Identify which cell holds the provided text, then report its [x, y] central coordinate. 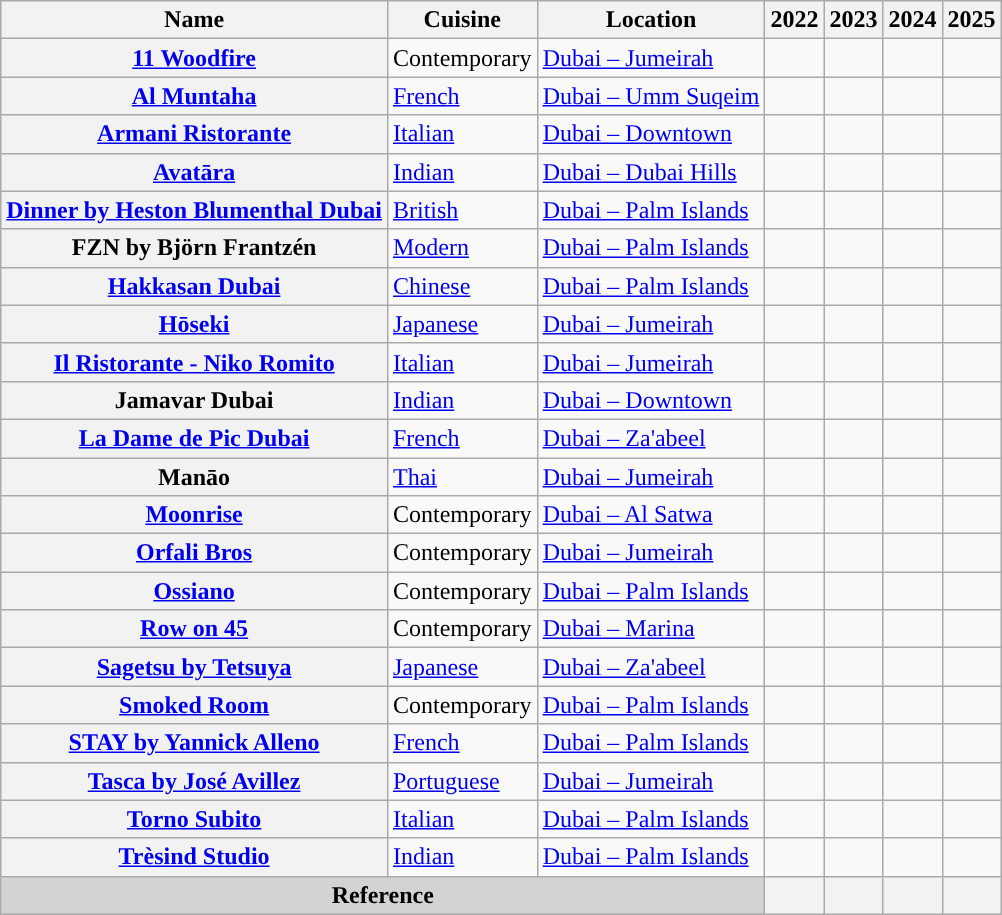
Cuisine [462, 20]
Dinner by Heston Blumenthal Dubai [194, 210]
Trèsind Studio [194, 857]
2023 [854, 20]
Tasca by José Avillez [194, 781]
Dubai – Al Satwa [651, 515]
British [462, 210]
Chinese [462, 286]
FZN by Björn Frantzén [194, 248]
Orfali Bros [194, 553]
Jamavar Dubai [194, 400]
Al Muntaha [194, 96]
Location [651, 20]
Thai [462, 477]
Armani Ristorante [194, 134]
Manāo [194, 477]
Row on 45 [194, 629]
Hakkasan Dubai [194, 286]
Dubai – Umm Suqeim [651, 96]
STAY by Yannick Alleno [194, 743]
11 Woodfire [194, 58]
2022 [794, 20]
Reference [383, 895]
Dubai – Dubai Hills [651, 172]
Portuguese [462, 781]
Hōseki [194, 324]
Smoked Room [194, 705]
Modern [462, 248]
2025 [972, 20]
Il Ristorante - Niko Romito [194, 362]
Avatāra [194, 172]
Moonrise [194, 515]
Torno Subito [194, 819]
2024 [912, 20]
Name [194, 20]
La Dame de Pic Dubai [194, 438]
Sagetsu by Tetsuya [194, 667]
Dubai – Marina [651, 629]
Ossiano [194, 591]
